Return the (x, y) coordinate for the center point of the cell that contains the specified text.  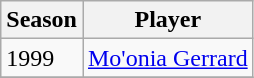
1999 (42, 58)
Player (168, 20)
Mo'onia Gerrard (168, 58)
Season (42, 20)
